Extract the (X, Y) coordinate from the center of the cell holding the provided text.  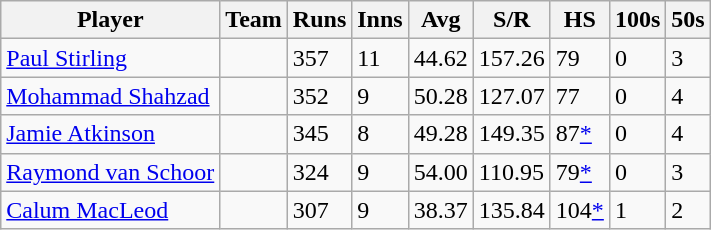
1 (637, 210)
Jamie Atkinson (110, 134)
54.00 (440, 172)
2 (688, 210)
357 (319, 58)
44.62 (440, 58)
Player (110, 20)
87* (580, 134)
HS (580, 20)
157.26 (512, 58)
352 (319, 96)
149.35 (512, 134)
50.28 (440, 96)
104* (580, 210)
Paul Stirling (110, 58)
Team (254, 20)
Inns (380, 20)
50s (688, 20)
8 (380, 134)
38.37 (440, 210)
127.07 (512, 96)
135.84 (512, 210)
307 (319, 210)
345 (319, 134)
110.95 (512, 172)
Calum MacLeod (110, 210)
Avg (440, 20)
79* (580, 172)
324 (319, 172)
Runs (319, 20)
Mohammad Shahzad (110, 96)
77 (580, 96)
11 (380, 58)
79 (580, 58)
Raymond van Schoor (110, 172)
49.28 (440, 134)
100s (637, 20)
S/R (512, 20)
